Provide the [x, y] coordinate of the cell's center where the given text is located.  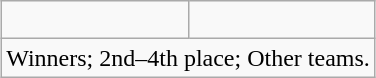
Winners; 2nd–4th place; Other teams. [188, 58]
